Output the (X, Y) coordinate of the center of the cell containing the given text.  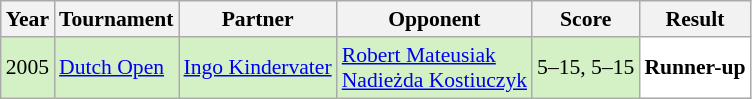
Score (586, 19)
Tournament (116, 19)
2005 (28, 68)
Partner (258, 19)
Robert Mateusiak Nadieżda Kostiuczyk (434, 68)
Dutch Open (116, 68)
Opponent (434, 19)
Runner-up (694, 68)
Year (28, 19)
Ingo Kindervater (258, 68)
5–15, 5–15 (586, 68)
Result (694, 19)
